Determine the (X, Y) coordinate at the center of the cell enclosing the given text.  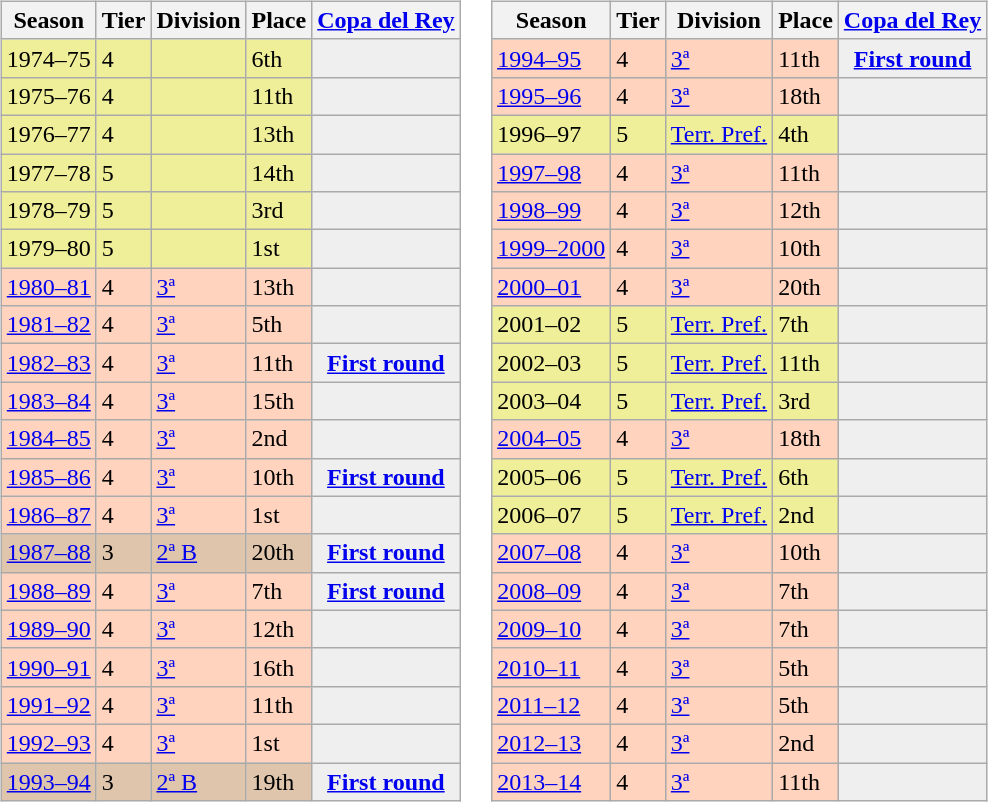
1988–89 (48, 591)
1990–91 (48, 667)
1987–88 (48, 553)
16th (279, 667)
1991–92 (48, 705)
2001–02 (552, 325)
1981–82 (48, 325)
2004–05 (552, 439)
4th (806, 134)
2002–03 (552, 363)
2008–09 (552, 591)
1979–80 (48, 249)
2013–14 (552, 781)
1996–97 (552, 134)
1992–93 (48, 743)
1977–78 (48, 173)
1998–99 (552, 211)
14th (279, 173)
1975–76 (48, 96)
1985–86 (48, 477)
1994–95 (552, 58)
2000–01 (552, 287)
19th (279, 781)
2007–08 (552, 553)
1980–81 (48, 287)
1995–96 (552, 96)
1978–79 (48, 211)
1993–94 (48, 781)
1976–77 (48, 134)
2010–11 (552, 667)
2006–07 (552, 515)
2012–13 (552, 743)
1974–75 (48, 58)
2009–10 (552, 629)
1997–98 (552, 173)
1999–2000 (552, 249)
1986–87 (48, 515)
2003–04 (552, 401)
2011–12 (552, 705)
1983–84 (48, 401)
1982–83 (48, 363)
15th (279, 401)
1984–85 (48, 439)
1989–90 (48, 629)
2005–06 (552, 477)
